Locate the cell with the specified text and output its [x, y] center coordinate. 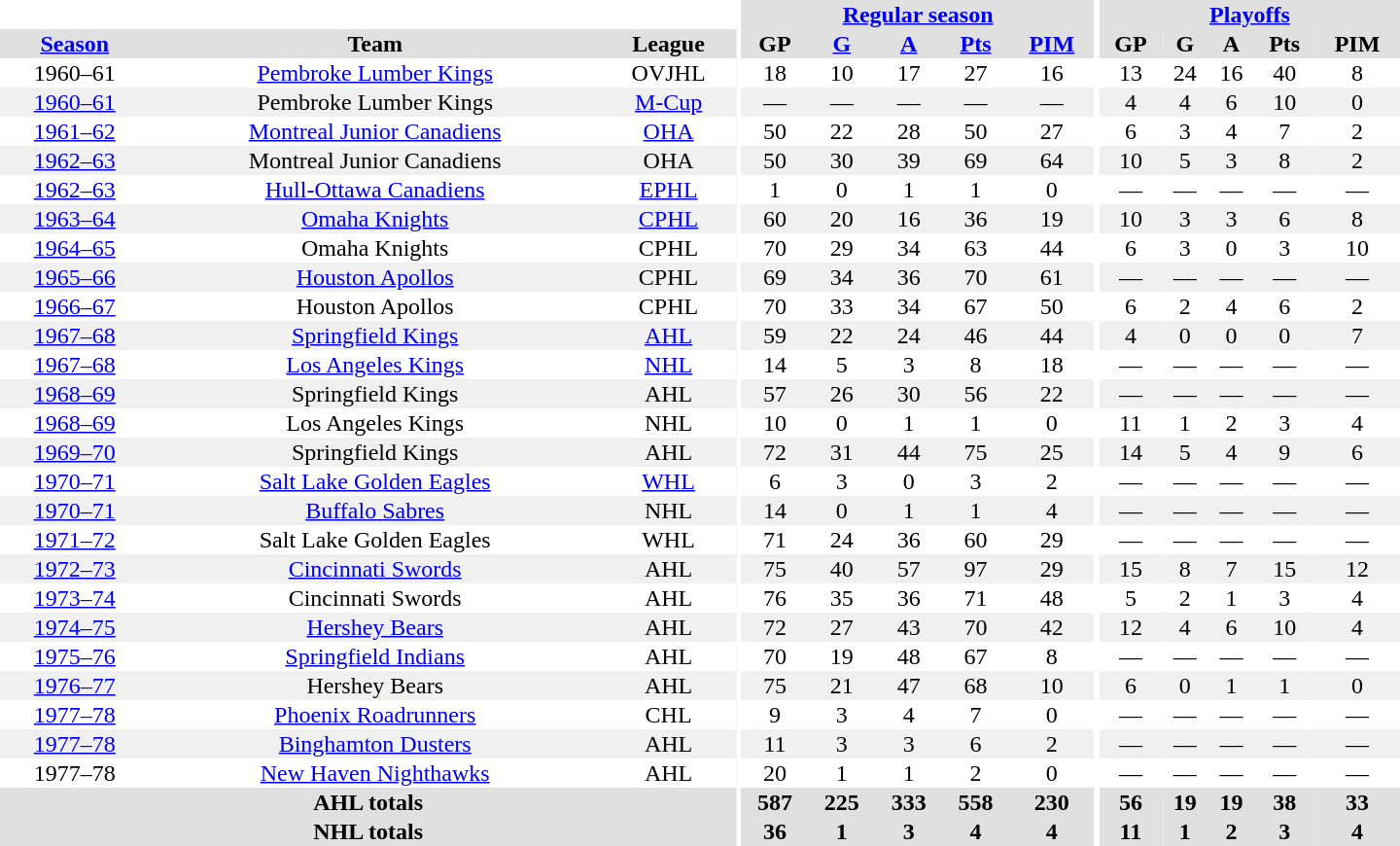
17 [908, 73]
25 [1052, 452]
1964–65 [75, 248]
230 [1052, 802]
EPHL [669, 190]
59 [776, 335]
1973–74 [75, 598]
OVJHL [669, 73]
1972–73 [75, 569]
M-Cup [669, 102]
Buffalo Sabres [375, 511]
1963–64 [75, 219]
Springfield Indians [375, 656]
97 [976, 569]
76 [776, 598]
47 [908, 686]
35 [842, 598]
NHL totals [367, 831]
Playoffs [1250, 15]
1974–75 [75, 627]
Binghamton Dusters [375, 744]
38 [1284, 802]
1975–76 [75, 656]
42 [1052, 627]
63 [976, 248]
Team [375, 44]
1965–66 [75, 277]
Hull-Ottawa Canadiens [375, 190]
1969–70 [75, 452]
46 [976, 335]
587 [776, 802]
64 [1052, 160]
333 [908, 802]
26 [842, 394]
13 [1131, 73]
1976–77 [75, 686]
1966–67 [75, 306]
League [669, 44]
31 [842, 452]
225 [842, 802]
New Haven Nighthawks [375, 773]
61 [1052, 277]
AHL totals [367, 802]
1971–72 [75, 540]
CHL [669, 715]
43 [908, 627]
21 [842, 686]
39 [908, 160]
1961–62 [75, 131]
558 [976, 802]
Phoenix Roadrunners [375, 715]
68 [976, 686]
Season [75, 44]
Regular season [918, 15]
28 [908, 131]
